Provide the (x, y) coordinate of the cell's center where the given text is located.  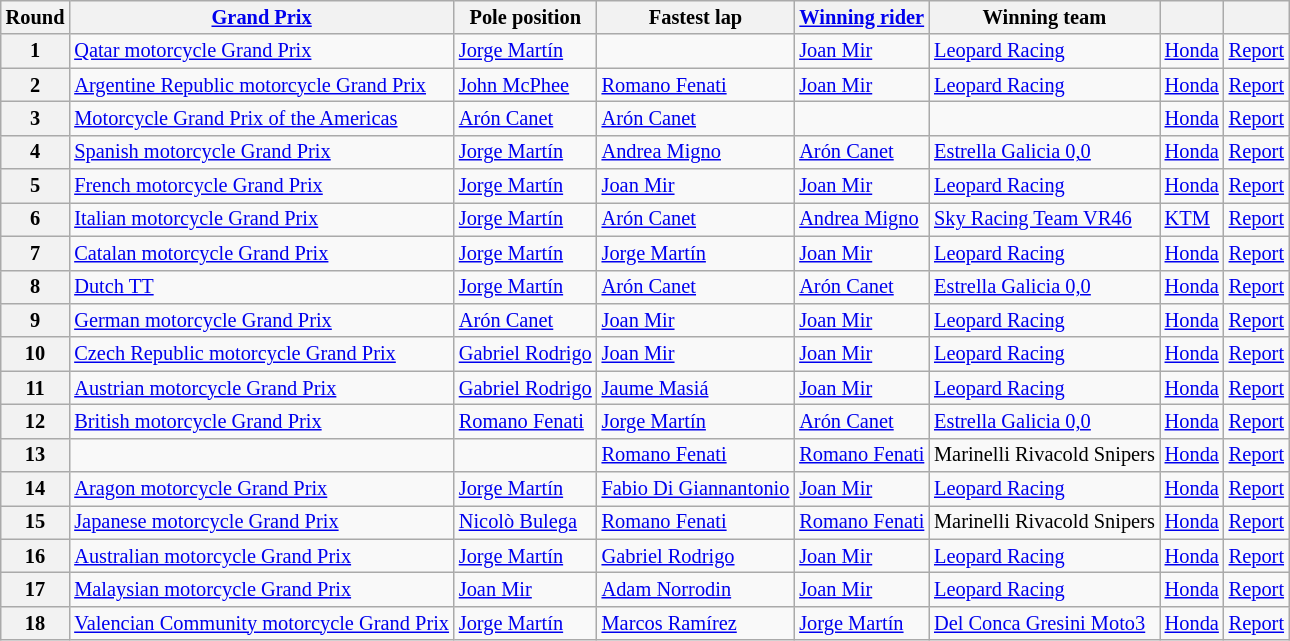
Pole position (526, 17)
Aragon motorcycle Grand Prix (262, 489)
16 (36, 556)
Nicolò Bulega (526, 522)
Sky Racing Team VR46 (1044, 219)
14 (36, 489)
17 (36, 589)
Qatar motorcycle Grand Prix (262, 51)
John McPhee (526, 85)
11 (36, 388)
Malaysian motorcycle Grand Prix (262, 589)
Fabio Di Giannantonio (696, 489)
Winning team (1044, 17)
10 (36, 354)
Japanese motorcycle Grand Prix (262, 522)
Fastest lap (696, 17)
Motorcycle Grand Prix of the Americas (262, 118)
Dutch TT (262, 287)
KTM (1192, 219)
Italian motorcycle Grand Prix (262, 219)
Grand Prix (262, 17)
Round (36, 17)
Australian motorcycle Grand Prix (262, 556)
13 (36, 455)
Marcos Ramírez (696, 623)
Jaume Masiá (696, 388)
8 (36, 287)
4 (36, 152)
Catalan motorcycle Grand Prix (262, 253)
7 (36, 253)
Spanish motorcycle Grand Prix (262, 152)
Del Conca Gresini Moto3 (1044, 623)
9 (36, 320)
1 (36, 51)
British motorcycle Grand Prix (262, 421)
German motorcycle Grand Prix (262, 320)
6 (36, 219)
15 (36, 522)
Winning rider (862, 17)
18 (36, 623)
3 (36, 118)
12 (36, 421)
5 (36, 186)
Czech Republic motorcycle Grand Prix (262, 354)
Austrian motorcycle Grand Prix (262, 388)
2 (36, 85)
Argentine Republic motorcycle Grand Prix (262, 85)
Adam Norrodin (696, 589)
French motorcycle Grand Prix (262, 186)
Valencian Community motorcycle Grand Prix (262, 623)
